From the cell containing the given text, extract its center point as (X, Y) coordinate. 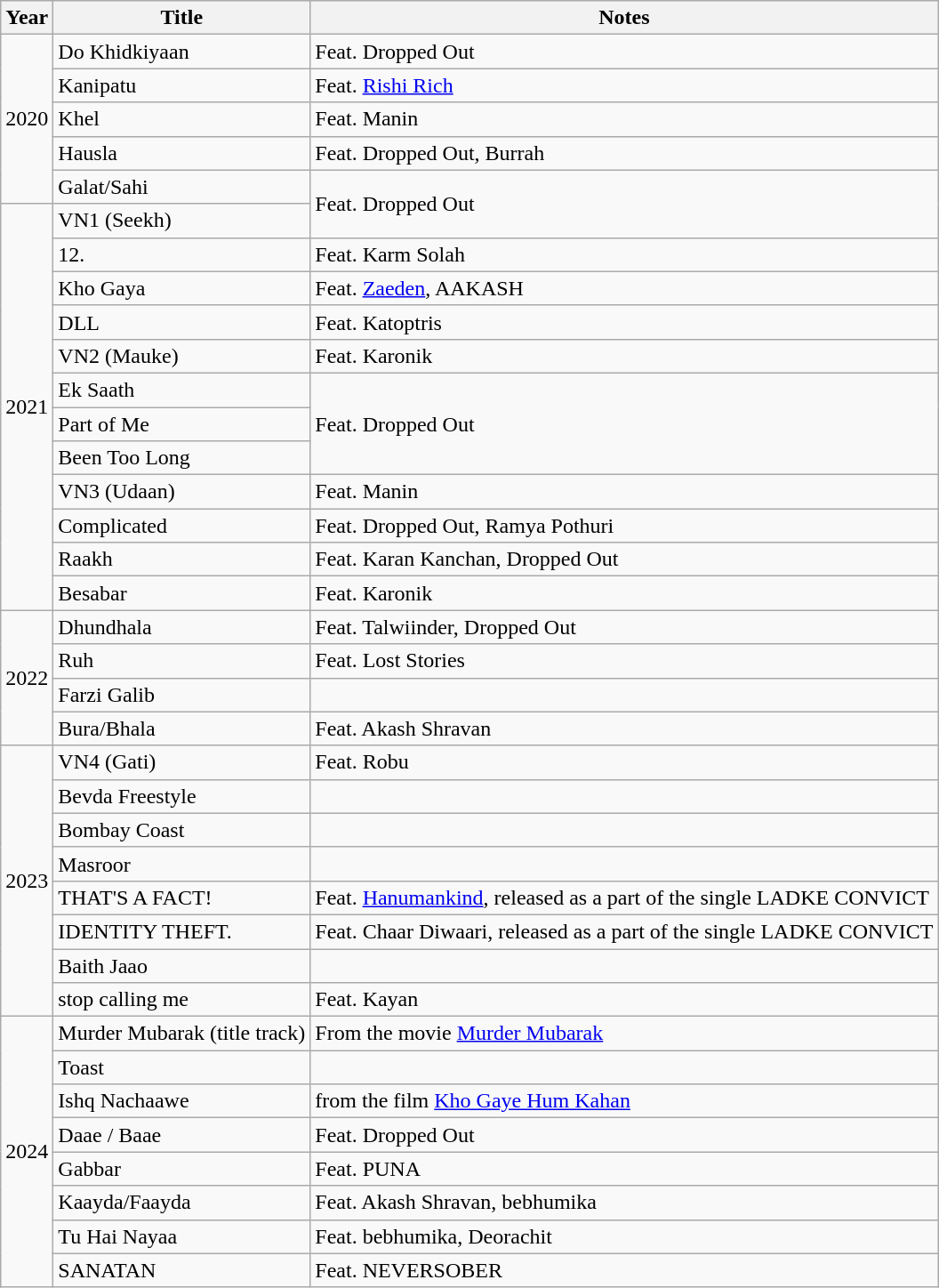
VN3 (Udaan) (181, 492)
Feat. Rishi Rich (624, 85)
2023 (27, 881)
Do Khidkiyaan (181, 52)
Masroor (181, 864)
Year (27, 18)
2022 (27, 678)
Feat. Akash Shravan, bebhumika (624, 1203)
Feat. bebhumika, Deorachit (624, 1236)
Raakh (181, 559)
Besabar (181, 593)
Feat. Zaeden, AAKASH (624, 288)
Feat. Hanumankind, released as a part of the single LADKE CONVICT (624, 898)
Ruh (181, 661)
Notes (624, 18)
VN1 (Seekh) (181, 221)
stop calling me (181, 1000)
From the movie Murder Mubarak (624, 1034)
Feat. Kayan (624, 1000)
IDENTITY THEFT. (181, 931)
Ishq Nachaawe (181, 1101)
Bombay Coast (181, 830)
Tu Hai Nayaa (181, 1236)
Hausla (181, 153)
from the film Kho Gaye Hum Kahan (624, 1101)
2021 (27, 407)
Been Too Long (181, 458)
Feat. Chaar Diwaari, released as a part of the single LADKE CONVICT (624, 931)
Ek Saath (181, 390)
Farzi Galib (181, 695)
Baith Jaao (181, 965)
Feat. NEVERSOBER (624, 1270)
Kho Gaya (181, 288)
Feat. Dropped Out, Burrah (624, 153)
Toast (181, 1067)
Feat. PUNA (624, 1169)
Feat. Karan Kanchan, Dropped Out (624, 559)
Part of Me (181, 424)
Kaayda/Faayda (181, 1203)
Feat. Katoptris (624, 322)
Feat. Robu (624, 762)
VN4 (Gati) (181, 762)
2020 (27, 119)
Complicated (181, 526)
12. (181, 254)
Feat. Karm Solah (624, 254)
Title (181, 18)
Dhundhala (181, 627)
Gabbar (181, 1169)
SANATAN (181, 1270)
Feat. Dropped Out, Ramya Pothuri (624, 526)
DLL (181, 322)
Khel (181, 119)
Feat. Akash Shravan (624, 729)
Murder Mubarak (title track) (181, 1034)
Feat. Talwiinder, Dropped Out (624, 627)
Feat. Lost Stories (624, 661)
Daae / Baae (181, 1135)
Bevda Freestyle (181, 796)
Bura/Bhala (181, 729)
Kanipatu (181, 85)
THAT'S A FACT! (181, 898)
Galat/Sahi (181, 187)
2024 (27, 1152)
VN2 (Mauke) (181, 356)
